Scan for the cell matching the given text and deliver its [x, y] coordinate at center. 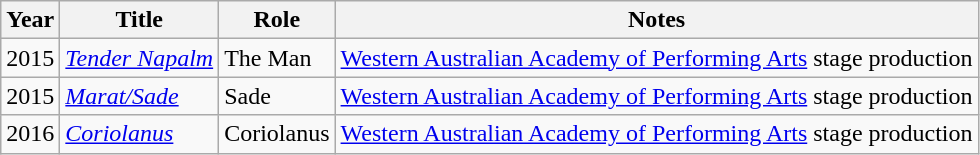
Title [140, 20]
Notes [656, 20]
2016 [30, 134]
Marat/Sade [140, 96]
Sade [277, 96]
Tender Napalm [140, 58]
Year [30, 20]
The Man [277, 58]
Role [277, 20]
